Pinpoint the cell where the given text exists, returning its [x, y] midpoint coordinate. 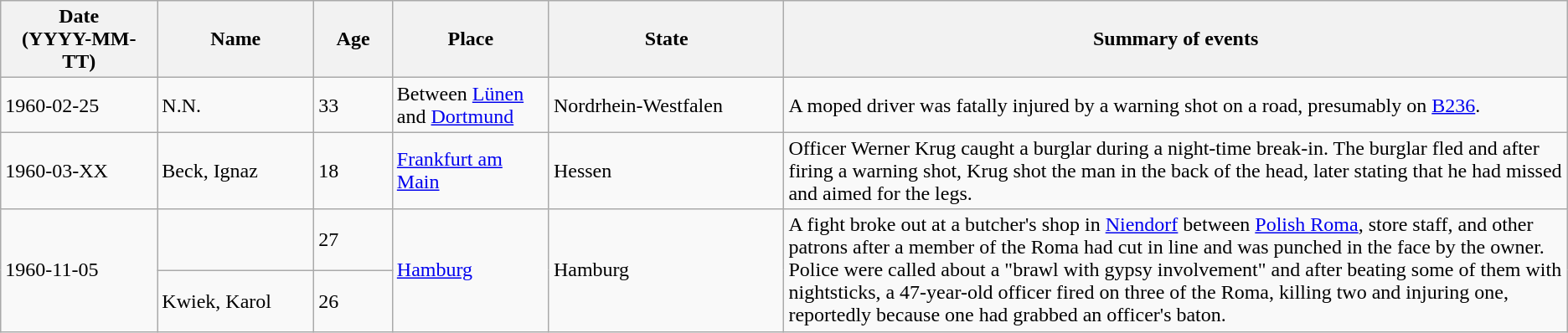
Nordrhein-Westfalen [667, 105]
Kwiek, Karol [236, 301]
Frankfurt am Main [471, 171]
1960-03-XX [79, 171]
Between Lünen and Dortmund [471, 105]
Date(YYYY-MM-TT) [79, 39]
Hessen [667, 171]
1960-02-25 [79, 105]
Place [471, 39]
A moped driver was fatally injured by a warning shot on a road, presumably on B236. [1176, 105]
Summary of events [1176, 39]
18 [353, 171]
33 [353, 105]
State [667, 39]
Beck, Ignaz [236, 171]
26 [353, 301]
Age [353, 39]
1960-11-05 [79, 270]
27 [353, 239]
N.N. [236, 105]
Name [236, 39]
